Locate the cell with the specified text and output its [x, y] center coordinate. 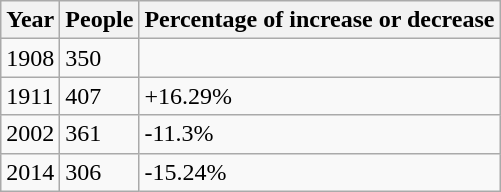
Year [30, 20]
306 [100, 172]
1911 [30, 96]
People [100, 20]
350 [100, 58]
+16.29% [320, 96]
361 [100, 134]
407 [100, 96]
Percentage of increase or decrease [320, 20]
2002 [30, 134]
-15.24% [320, 172]
2014 [30, 172]
-11.3% [320, 134]
1908 [30, 58]
